For the text-containing cell, return its midpoint in (x, y) coordinate format. 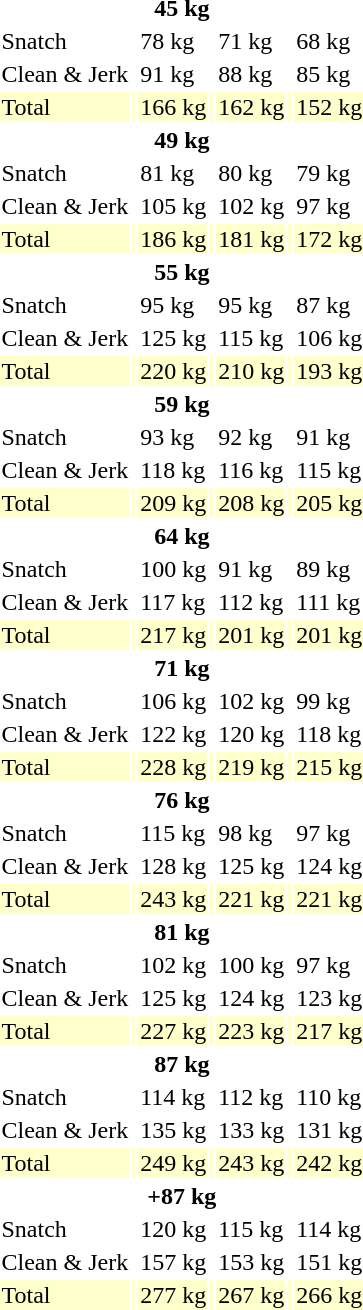
267 kg (252, 1295)
118 kg (174, 470)
122 kg (174, 734)
92 kg (252, 437)
186 kg (174, 239)
133 kg (252, 1130)
124 kg (252, 998)
210 kg (252, 371)
80 kg (252, 173)
223 kg (252, 1031)
217 kg (174, 635)
181 kg (252, 239)
201 kg (252, 635)
277 kg (174, 1295)
227 kg (174, 1031)
208 kg (252, 503)
209 kg (174, 503)
105 kg (174, 206)
157 kg (174, 1262)
117 kg (174, 602)
219 kg (252, 767)
228 kg (174, 767)
114 kg (174, 1097)
93 kg (174, 437)
88 kg (252, 74)
162 kg (252, 107)
81 kg (174, 173)
249 kg (174, 1163)
220 kg (174, 371)
78 kg (174, 41)
135 kg (174, 1130)
166 kg (174, 107)
98 kg (252, 833)
116 kg (252, 470)
106 kg (174, 701)
71 kg (252, 41)
221 kg (252, 899)
153 kg (252, 1262)
128 kg (174, 866)
